Find where the given text appears and provide that cell's center as (X, Y) coordinate. 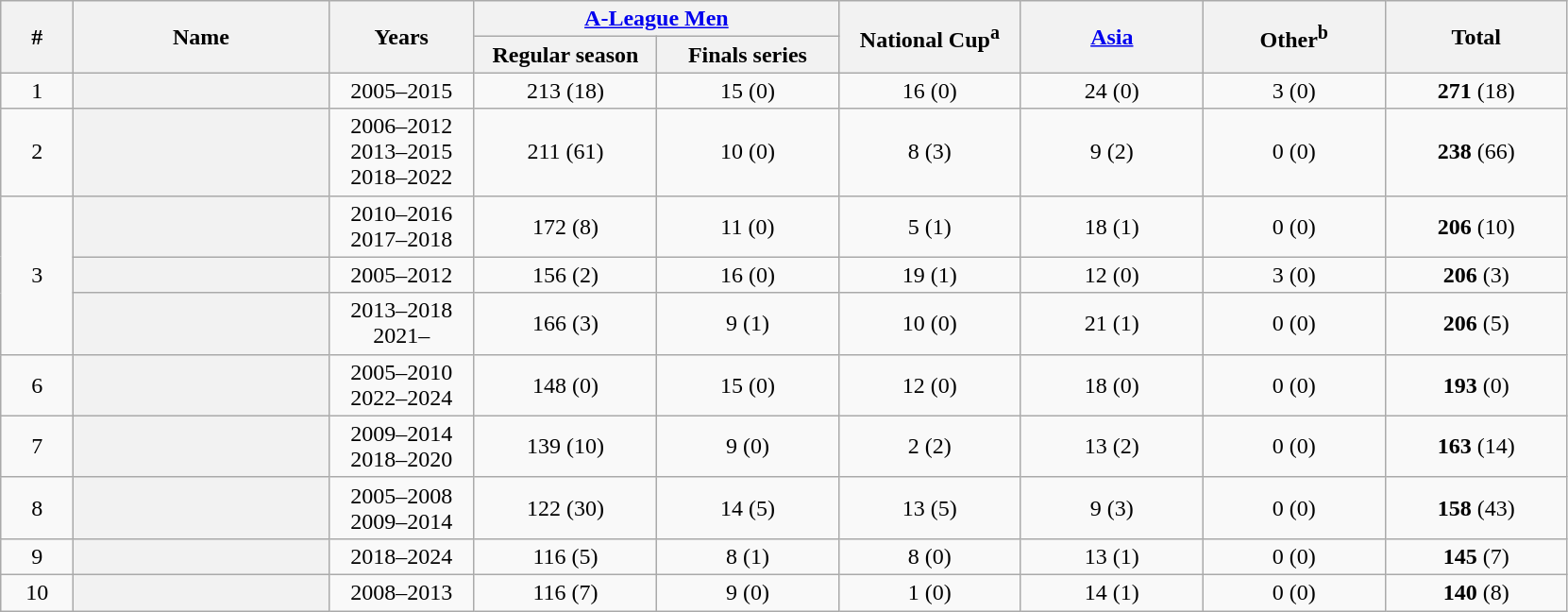
172 (8) (565, 227)
2008–2013 (401, 592)
213 (18) (565, 91)
238 (66) (1476, 152)
14 (5) (748, 508)
18 (1) (1112, 227)
2005–2012 (401, 275)
19 (1) (929, 275)
8 (1) (748, 556)
6 (38, 385)
Years (401, 37)
# (38, 37)
13 (5) (929, 508)
2018–2024 (401, 556)
163 (14) (1476, 446)
1 (0) (929, 592)
8 (3) (929, 152)
206 (10) (1476, 227)
271 (18) (1476, 91)
10 (38, 592)
2 (2) (929, 446)
2013–20182021– (401, 323)
9 (3) (1112, 508)
140 (8) (1476, 592)
Finals series (748, 55)
Regular season (565, 55)
166 (3) (565, 323)
National Cupa (929, 37)
9 (38, 556)
Asia (1112, 37)
2005–20102022–2024 (401, 385)
24 (0) (1112, 91)
7 (38, 446)
2 (38, 152)
Name (201, 37)
148 (0) (565, 385)
211 (61) (565, 152)
2005–20082009–2014 (401, 508)
116 (5) (565, 556)
2009–20142018–2020 (401, 446)
206 (5) (1476, 323)
2005–2015 (401, 91)
9 (2) (1112, 152)
13 (1) (1112, 556)
5 (1) (929, 227)
3 (38, 275)
2010–20162017–2018 (401, 227)
9 (1) (748, 323)
193 (0) (1476, 385)
156 (2) (565, 275)
145 (7) (1476, 556)
18 (0) (1112, 385)
8 (38, 508)
Total (1476, 37)
14 (1) (1112, 592)
116 (7) (565, 592)
206 (3) (1476, 275)
A-League Men (656, 19)
13 (2) (1112, 446)
21 (1) (1112, 323)
8 (0) (929, 556)
139 (10) (565, 446)
158 (43) (1476, 508)
2006–20122013–20152018–2022 (401, 152)
122 (30) (565, 508)
Otherb (1293, 37)
1 (38, 91)
11 (0) (748, 227)
